For the text-containing cell, return its midpoint in [X, Y] coordinate format. 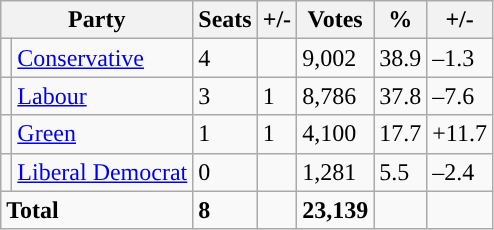
4 [225, 58]
–7.6 [460, 96]
0 [225, 172]
Green [102, 134]
23,139 [336, 210]
5.5 [400, 172]
Seats [225, 20]
+11.7 [460, 134]
8,786 [336, 96]
–2.4 [460, 172]
1,281 [336, 172]
–1.3 [460, 58]
38.9 [400, 58]
Liberal Democrat [102, 172]
Party [97, 20]
Labour [102, 96]
8 [225, 210]
Conservative [102, 58]
17.7 [400, 134]
% [400, 20]
4,100 [336, 134]
3 [225, 96]
Total [97, 210]
37.8 [400, 96]
Votes [336, 20]
9,002 [336, 58]
